From the cell containing the given text, extract its center point as (X, Y) coordinate. 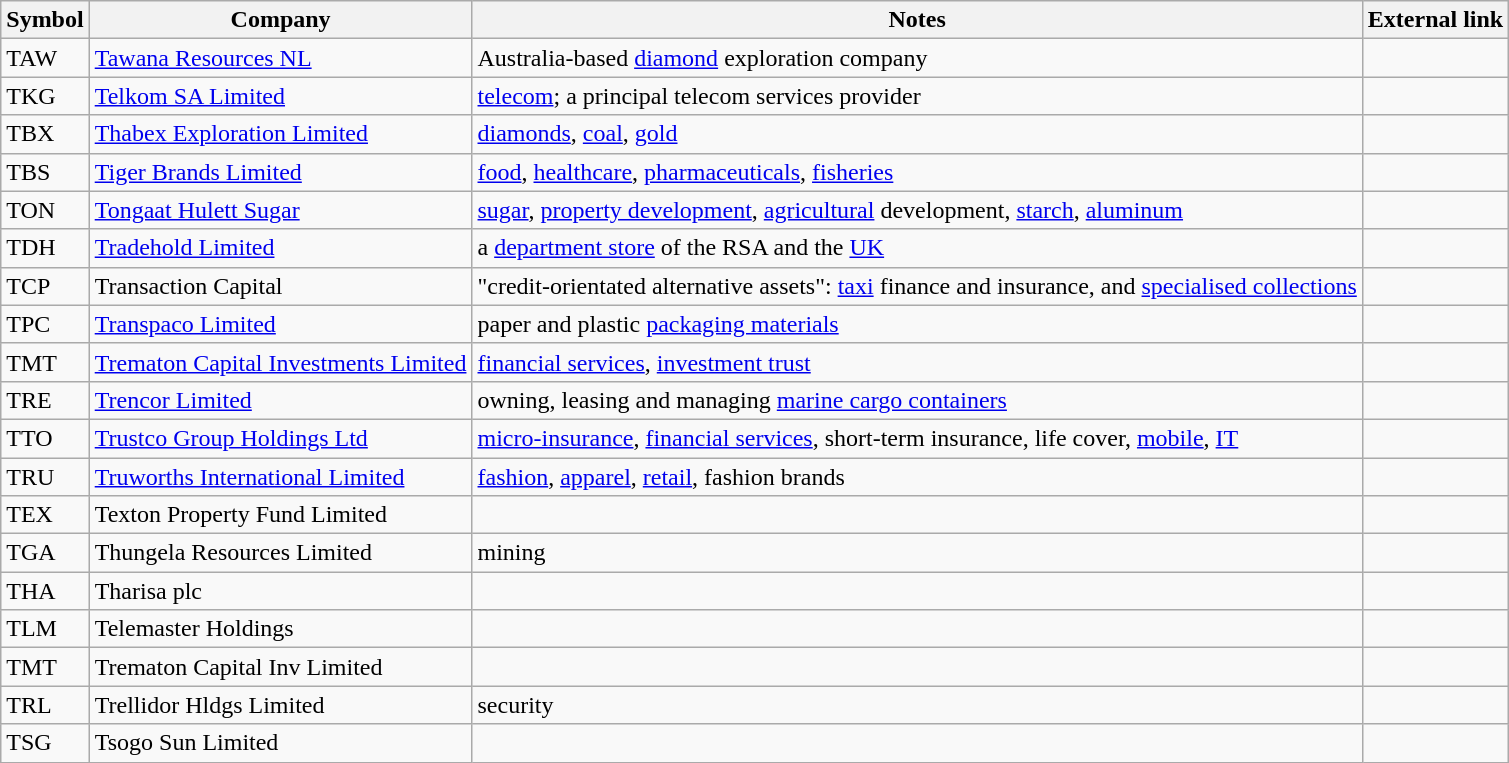
Tawana Resources NL (280, 58)
TTO (45, 438)
TRL (45, 705)
owning, leasing and managing marine cargo containers (917, 400)
Notes (917, 20)
TAW (45, 58)
TRE (45, 400)
TGA (45, 553)
financial services, investment trust (917, 362)
a department store of the RSA and the UK (917, 248)
Tradehold Limited (280, 248)
TLM (45, 629)
micro-insurance, financial services, short-term insurance, life cover, mobile, IT (917, 438)
diamonds, coal, gold (917, 134)
TDH (45, 248)
TON (45, 210)
Trematon Capital Inv Limited (280, 667)
Transpaco Limited (280, 324)
Tongaat Hulett Sugar (280, 210)
"credit-orientated alternative assets": taxi finance and insurance, and specialised collections (917, 286)
Company (280, 20)
TRU (45, 477)
paper and plastic packaging materials (917, 324)
food, healthcare, pharmaceuticals, fisheries (917, 172)
Thabex Exploration Limited (280, 134)
Australia-based diamond exploration company (917, 58)
Transaction Capital (280, 286)
THA (45, 591)
Tsogo Sun Limited (280, 743)
fashion, apparel, retail, fashion brands (917, 477)
mining (917, 553)
TBS (45, 172)
Trencor Limited (280, 400)
Trematon Capital Investments Limited (280, 362)
Thungela Resources Limited (280, 553)
Trellidor Hldgs Limited (280, 705)
Telkom SA Limited (280, 96)
security (917, 705)
TCP (45, 286)
TEX (45, 515)
sugar, property development, agricultural development, starch, aluminum (917, 210)
Texton Property Fund Limited (280, 515)
Telemaster Holdings (280, 629)
telecom; a principal telecom services provider (917, 96)
TPC (45, 324)
TKG (45, 96)
Symbol (45, 20)
TBX (45, 134)
TSG (45, 743)
Truworths International Limited (280, 477)
Trustco Group Holdings Ltd (280, 438)
Tharisa plc (280, 591)
External link (1435, 20)
Tiger Brands Limited (280, 172)
